Detect which cell encompasses the target text, then output its [x, y] center coordinate. 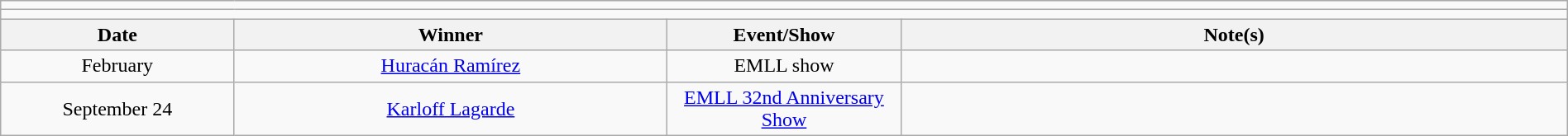
Event/Show [784, 35]
EMLL show [784, 66]
EMLL 32nd Anniversary Show [784, 109]
Date [117, 35]
Winner [451, 35]
February [117, 66]
Huracán Ramírez [451, 66]
Karloff Lagarde [451, 109]
Note(s) [1234, 35]
September 24 [117, 109]
